Determine the (X, Y) coordinate at the center of the cell enclosing the given text.  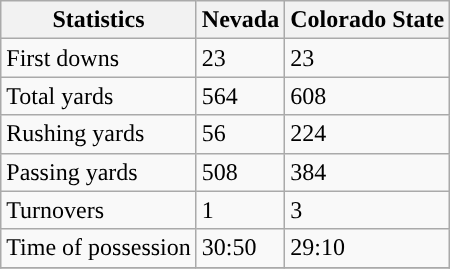
Time of possession (99, 248)
3 (368, 210)
56 (240, 134)
30:50 (240, 248)
508 (240, 172)
384 (368, 172)
564 (240, 96)
Passing yards (99, 172)
1 (240, 210)
224 (368, 134)
Rushing yards (99, 134)
Statistics (99, 20)
Nevada (240, 20)
First downs (99, 58)
Total yards (99, 96)
608 (368, 96)
29:10 (368, 248)
Turnovers (99, 210)
Colorado State (368, 20)
